For the text-containing cell, return its midpoint in [X, Y] coordinate format. 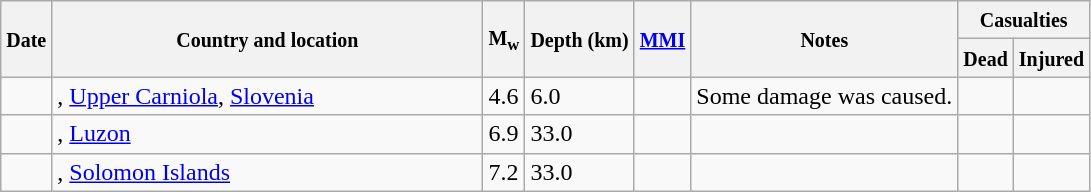
Some damage was caused. [824, 96]
Dead [986, 58]
7.2 [504, 172]
Date [26, 39]
4.6 [504, 96]
6.9 [504, 134]
Casualties [1024, 20]
, Luzon [268, 134]
6.0 [580, 96]
, Solomon Islands [268, 172]
Notes [824, 39]
Injured [1051, 58]
MMI [662, 39]
Depth (km) [580, 39]
Country and location [268, 39]
, Upper Carniola, Slovenia [268, 96]
Mw [504, 39]
